Provide the (X, Y) coordinate of the cell's center where the given text is located.  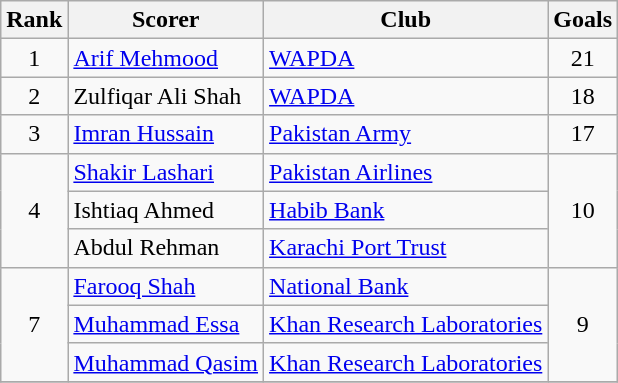
Ishtiaq Ahmed (166, 210)
Muhammad Qasim (166, 362)
Scorer (166, 20)
Muhammad Essa (166, 324)
21 (583, 58)
Abdul Rehman (166, 248)
Rank (34, 20)
Imran Hussain (166, 134)
Zulfiqar Ali Shah (166, 96)
Arif Mehmood (166, 58)
10 (583, 210)
17 (583, 134)
Habib Bank (406, 210)
Club (406, 20)
National Bank (406, 286)
Karachi Port Trust (406, 248)
7 (34, 324)
9 (583, 324)
4 (34, 210)
Shakir Lashari (166, 172)
Pakistan Airlines (406, 172)
Goals (583, 20)
1 (34, 58)
Pakistan Army (406, 134)
2 (34, 96)
18 (583, 96)
Farooq Shah (166, 286)
3 (34, 134)
